Return the (x, y) coordinate for the center point of the cell that contains the specified text.  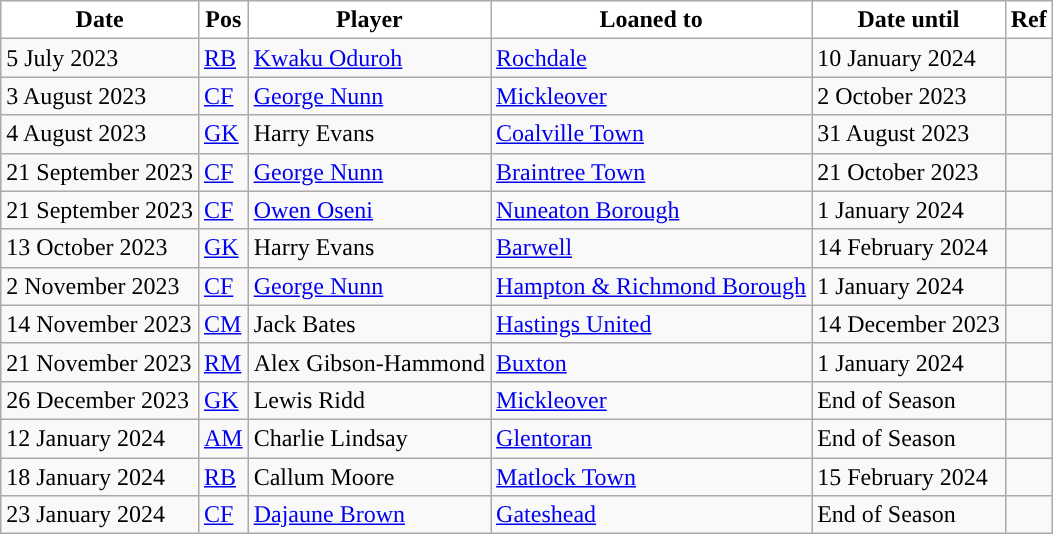
Dajaune Brown (369, 515)
4 August 2023 (100, 134)
Nuneaton Borough (652, 210)
Alex Gibson-Hammond (369, 362)
Lewis Ridd (369, 400)
2 November 2023 (100, 286)
CM (223, 324)
14 December 2023 (909, 324)
Owen Oseni (369, 210)
5 July 2023 (100, 58)
Hastings United (652, 324)
Hampton & Richmond Borough (652, 286)
Braintree Town (652, 172)
Ref (1028, 20)
Gateshead (652, 515)
Glentoran (652, 438)
Loaned to (652, 20)
Charlie Lindsay (369, 438)
3 August 2023 (100, 96)
23 January 2024 (100, 515)
13 October 2023 (100, 248)
Player (369, 20)
10 January 2024 (909, 58)
18 January 2024 (100, 477)
Matlock Town (652, 477)
26 December 2023 (100, 400)
Date until (909, 20)
Coalville Town (652, 134)
15 February 2024 (909, 477)
Barwell (652, 248)
Callum Moore (369, 477)
Kwaku Oduroh (369, 58)
Jack Bates (369, 324)
21 November 2023 (100, 362)
Date (100, 20)
2 October 2023 (909, 96)
31 August 2023 (909, 134)
Pos (223, 20)
Rochdale (652, 58)
14 February 2024 (909, 248)
12 January 2024 (100, 438)
21 October 2023 (909, 172)
RM (223, 362)
14 November 2023 (100, 324)
AM (223, 438)
Buxton (652, 362)
